Output the (x, y) coordinate of the center of the cell containing the given text.  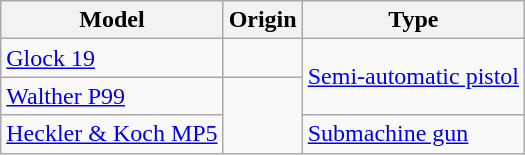
Submachine gun (413, 134)
Semi-automatic pistol (413, 77)
Model (112, 20)
Type (413, 20)
Walther P99 (112, 96)
Glock 19 (112, 58)
Heckler & Koch MP5 (112, 134)
Origin (262, 20)
